Return (X, Y) of the center of cell containing provided text 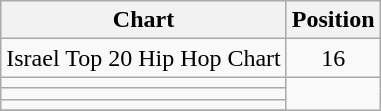
Position (333, 20)
Israel Top 20 Hip Hop Chart (144, 58)
16 (333, 58)
Chart (144, 20)
